Locate the cell with the specified text and output its [x, y] center coordinate. 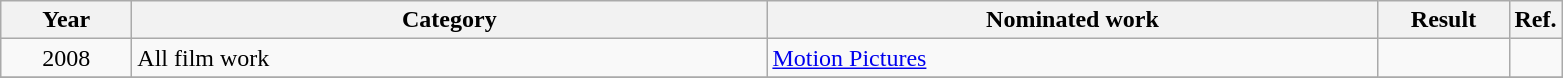
Ref. [1536, 20]
All film work [450, 58]
Nominated work [1072, 20]
2008 [66, 58]
Category [450, 20]
Year [66, 20]
Motion Pictures [1072, 58]
Result [1444, 20]
